Output the (x, y) coordinate of the center of the cell containing the given text.  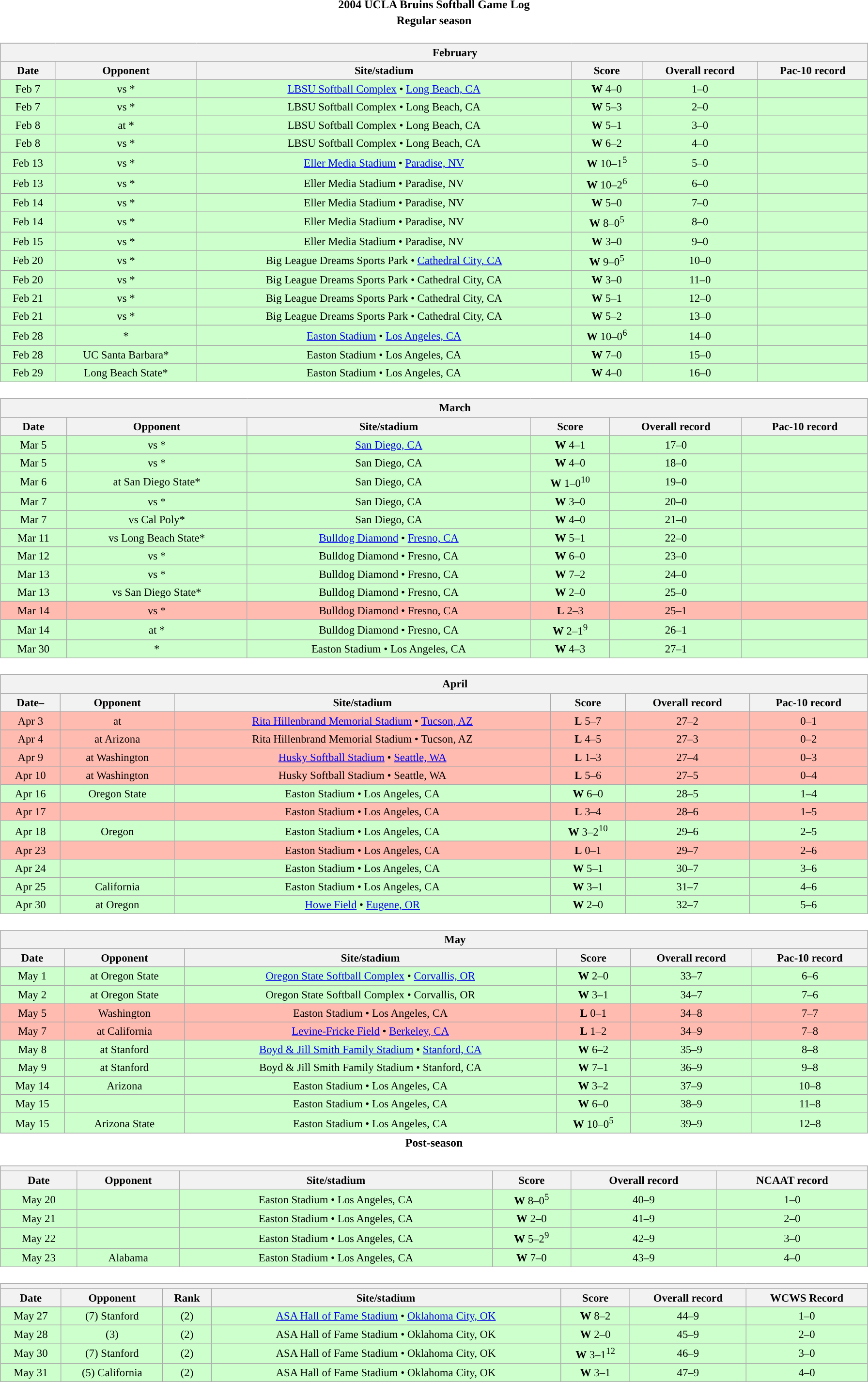
7–6 (810, 994)
L 3–4 (588, 812)
8–8 (810, 1049)
Feb 29 (28, 373)
32–7 (688, 905)
47–9 (688, 1373)
43–9 (643, 1258)
L 2–3 (570, 611)
Long Beach State* (126, 373)
L 1–3 (588, 757)
5–0 (700, 163)
37–9 (692, 1086)
May 7 (32, 1031)
at (117, 721)
vs Long Beach State* (156, 538)
Apr 9 (31, 757)
10–8 (810, 1086)
7–7 (810, 1013)
May (434, 940)
29–6 (688, 831)
Apr 30 (31, 905)
21–0 (676, 520)
46–9 (688, 1353)
Apr 10 (31, 775)
W 5–2 (607, 316)
33–7 (692, 976)
W 2–19 (570, 630)
39–9 (692, 1123)
Arizona (125, 1086)
1–5 (808, 812)
at California (125, 1031)
11–0 (700, 280)
6–0 (700, 183)
W 10–06 (607, 336)
1–4 (808, 793)
May 14 (32, 1086)
Mar 30 (34, 649)
3–6 (808, 869)
19–0 (676, 482)
28–5 (688, 793)
8–0 (700, 222)
Levine-Fricke Field • Berkeley, CA (370, 1031)
25–1 (676, 611)
Apr 17 (31, 812)
March (434, 408)
41–9 (643, 1219)
Mar 6 (34, 482)
(3) (112, 1334)
0–1 (808, 721)
16–0 (700, 373)
12–0 (700, 298)
5–6 (808, 905)
UC Santa Barbara* (126, 355)
20–0 (676, 501)
W 10–05 (593, 1123)
13–0 (700, 316)
W 5–29 (531, 1238)
W 4–1 (570, 445)
31–7 (688, 887)
Howe Field • Eugene, OR (362, 905)
W 3–210 (588, 831)
23–0 (676, 556)
15–0 (700, 355)
Feb 15 (28, 241)
Apr 16 (31, 793)
Arizona State (125, 1123)
36–9 (692, 1067)
May 2 (32, 994)
California (117, 887)
May 9 (32, 1067)
0–4 (808, 775)
28–6 (688, 812)
27–2 (688, 721)
May 27 (31, 1316)
May 30 (31, 1353)
Date– (31, 702)
May 21 (39, 1219)
at San Diego State* (156, 482)
L 1–2 (593, 1031)
W 4–3 (570, 649)
W 8–2 (595, 1316)
May 22 (39, 1238)
9–8 (810, 1067)
17–0 (676, 445)
38–9 (692, 1104)
27–3 (688, 739)
44–9 (688, 1316)
W 10–26 (607, 183)
26–1 (676, 630)
Alabama (128, 1258)
W 3–2 (593, 1086)
27–4 (688, 757)
(5) California (112, 1373)
29–7 (688, 850)
12–8 (810, 1123)
7–0 (700, 202)
February (434, 52)
10–0 (700, 261)
WCWS Record (807, 1298)
Apr 4 (31, 739)
W 9–05 (607, 261)
May 5 (32, 1013)
Washington (125, 1013)
W 5–0 (607, 202)
W 3–112 (595, 1353)
34–8 (692, 1013)
Oregon State (117, 793)
0–3 (808, 757)
27–5 (688, 775)
30–7 (688, 869)
at Oregon (117, 905)
Apr 3 (31, 721)
0–2 (808, 739)
L 5–7 (588, 721)
May 23 (39, 1258)
42–9 (643, 1238)
Mar 12 (34, 556)
2–5 (808, 831)
May 8 (32, 1049)
vs San Diego State* (156, 592)
Mar 11 (34, 538)
25–0 (676, 592)
W 10–15 (607, 163)
W 7–2 (570, 574)
May 1 (32, 976)
22–0 (676, 538)
L 4–5 (588, 739)
6–6 (810, 976)
W 5–3 (607, 107)
Apr 24 (31, 869)
34–7 (692, 994)
4–6 (808, 887)
Apr 25 (31, 887)
Apr 23 (31, 850)
34–9 (692, 1031)
vs Cal Poly* (156, 520)
40–9 (643, 1199)
Oregon (117, 831)
May 31 (31, 1373)
14–0 (700, 336)
18–0 (676, 463)
35–9 (692, 1049)
W 1–010 (570, 482)
Rank (187, 1298)
L 5–6 (588, 775)
May 20 (39, 1199)
11–8 (810, 1104)
at Arizona (117, 739)
24–0 (676, 574)
2–6 (808, 850)
9–0 (700, 241)
W 7–1 (593, 1067)
April (434, 684)
27–1 (676, 649)
45–9 (688, 1334)
7–8 (810, 1031)
Apr 18 (31, 831)
May 28 (31, 1334)
NCAAT record (792, 1180)
